Capture the cell that displays the provided text and extract its (x, y) central coordinate. 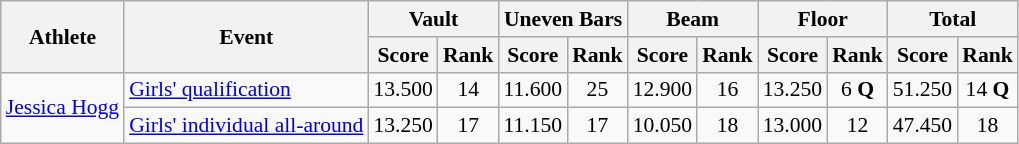
Athlete (62, 36)
25 (598, 90)
11.600 (532, 90)
16 (728, 90)
Uneven Bars (562, 19)
13.500 (402, 90)
Event (246, 36)
Girls' individual all-around (246, 126)
14 Q (988, 90)
12 (858, 126)
Floor (823, 19)
Vault (433, 19)
51.250 (922, 90)
6 Q (858, 90)
47.450 (922, 126)
10.050 (662, 126)
Total (953, 19)
11.150 (532, 126)
14 (468, 90)
12.900 (662, 90)
Girls' qualification (246, 90)
13.000 (792, 126)
Beam (693, 19)
Jessica Hogg (62, 108)
